Capture the cell that displays the provided text and extract its [x, y] central coordinate. 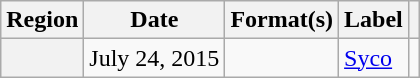
Label [374, 20]
Date [154, 20]
Region [42, 20]
Format(s) [282, 20]
Syco [374, 58]
July 24, 2015 [154, 58]
